Find where the given text appears and provide that cell's center as [x, y] coordinate. 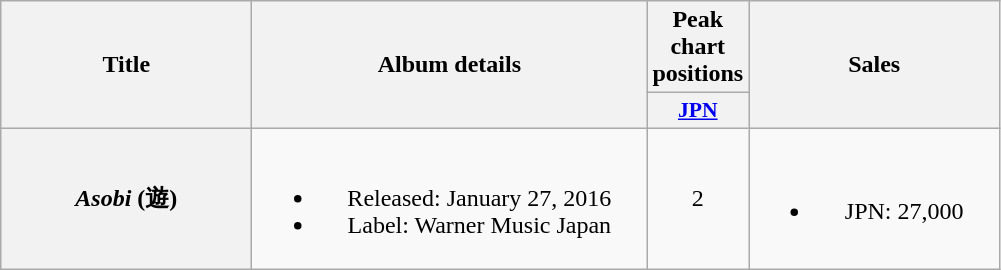
2 [698, 198]
Title [126, 65]
Sales [874, 65]
Asobi (遊) [126, 198]
JPN [698, 111]
Album details [450, 65]
JPN: 27,000 [874, 198]
Released: January 27, 2016Label: Warner Music Japan [450, 198]
Peak chart positions [698, 47]
